Identify which cell holds the provided text, then report its [x, y] central coordinate. 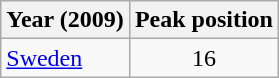
Year (2009) [66, 20]
Sweden [66, 58]
Peak position [204, 20]
16 [204, 58]
